Scan for the cell matching the given text and deliver its (x, y) coordinate at center. 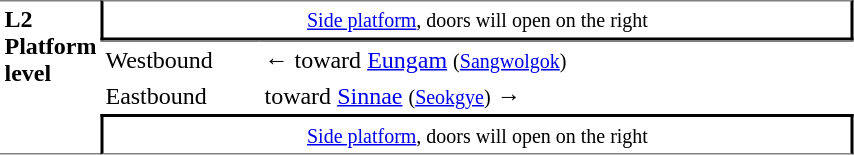
Westbound (180, 59)
Eastbound (180, 96)
toward Sinnae (Seokgye) → (557, 96)
L2Platform level (50, 77)
← toward Eungam (Sangwolgok) (557, 59)
